Return (X, Y) of the center of cell containing provided text 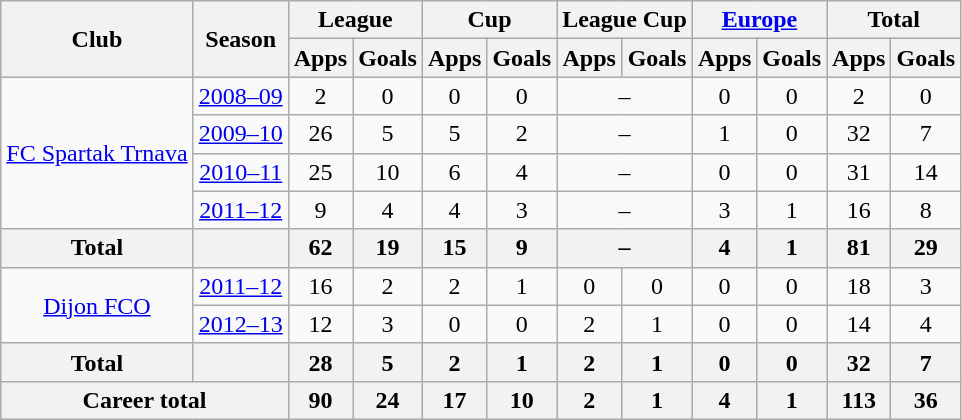
26 (320, 134)
Season (240, 39)
Europe (759, 20)
Cup (489, 20)
113 (859, 400)
81 (859, 248)
Career total (144, 400)
2012–13 (240, 324)
2010–11 (240, 172)
2009–10 (240, 134)
League (355, 20)
17 (454, 400)
12 (320, 324)
FC Spartak Trnava (97, 153)
Dijon FCO (97, 305)
28 (320, 362)
League Cup (625, 20)
36 (926, 400)
62 (320, 248)
2008–09 (240, 96)
18 (859, 286)
31 (859, 172)
8 (926, 210)
19 (388, 248)
90 (320, 400)
Club (97, 39)
24 (388, 400)
15 (454, 248)
6 (454, 172)
29 (926, 248)
25 (320, 172)
